Identify which cell holds the provided text, then report its [x, y] central coordinate. 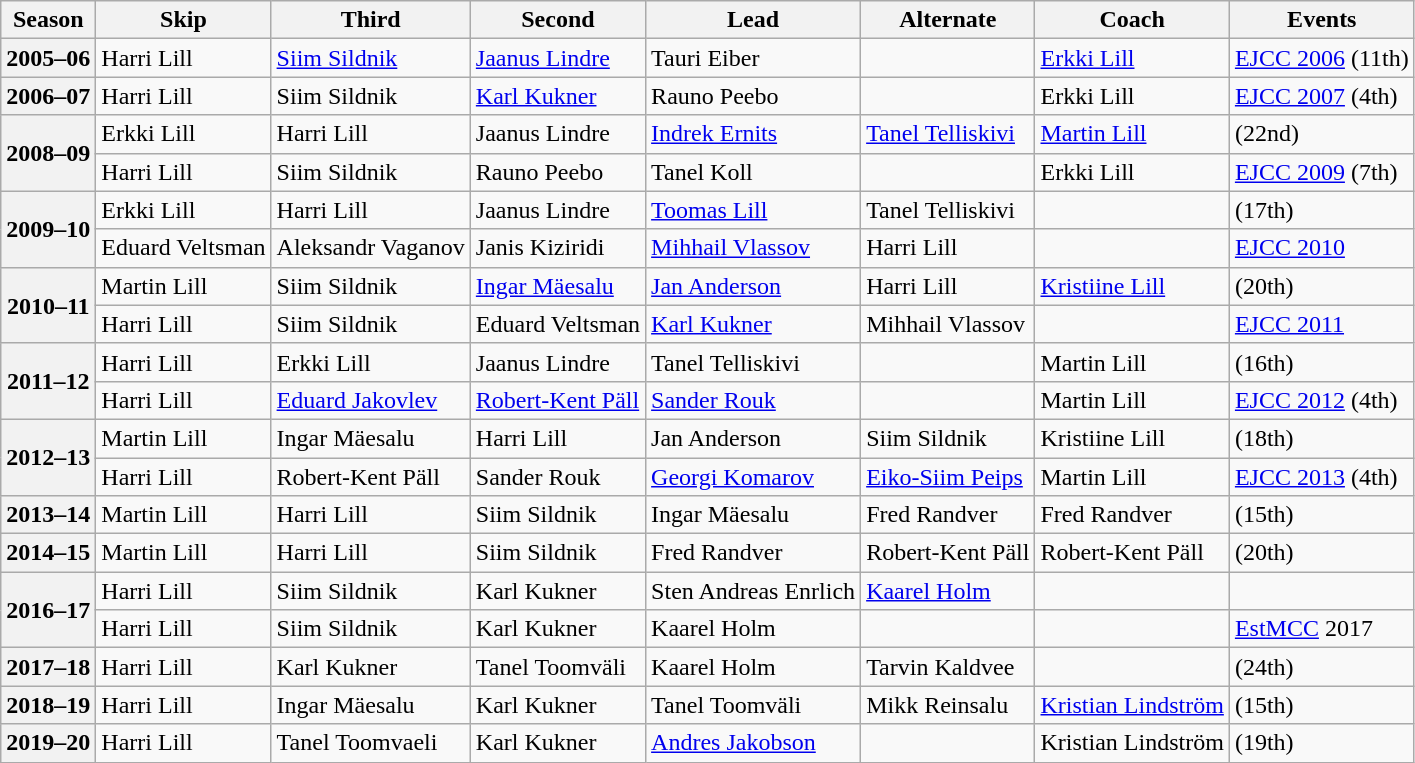
2005–06 [48, 58]
Andres Jakobson [754, 743]
2010–11 [48, 305]
Third [370, 20]
Toomas Lill [754, 210]
(24th) [1322, 667]
2013–14 [48, 515]
2008–09 [48, 153]
Eiko-Siim Peips [948, 477]
Tauri Eiber [754, 58]
2018–19 [48, 705]
(22nd) [1322, 134]
(18th) [1322, 438]
2009–10 [48, 229]
Tanel Toomvaeli [370, 743]
Aleksandr Vaganov [370, 248]
2019–20 [48, 743]
Mikk Reinsalu [948, 705]
Skip [184, 20]
2012–13 [48, 457]
Second [558, 20]
EJCC 2011 [1322, 324]
EJCC 2010 [1322, 248]
Tarvin Kaldvee [948, 667]
Georgi Komarov [754, 477]
EJCC 2006 (11th) [1322, 58]
(17th) [1322, 210]
EstMCC 2017 [1322, 629]
Tanel Koll [754, 172]
EJCC 2009 (7th) [1322, 172]
EJCC 2012 (4th) [1322, 400]
Eduard Jakovlev [370, 400]
2014–15 [48, 553]
Sten Andreas Enrlich [754, 591]
2011–12 [48, 381]
2016–17 [48, 610]
Events [1322, 20]
EJCC 2013 (4th) [1322, 477]
Coach [1132, 20]
Alternate [948, 20]
2017–18 [48, 667]
2006–07 [48, 96]
Janis Kiziridi [558, 248]
(19th) [1322, 743]
Season [48, 20]
EJCC 2007 (4th) [1322, 96]
Indrek Ernits [754, 134]
(16th) [1322, 362]
Lead [754, 20]
